Provide the [X, Y] coordinate of the cell's center where the given text is located.  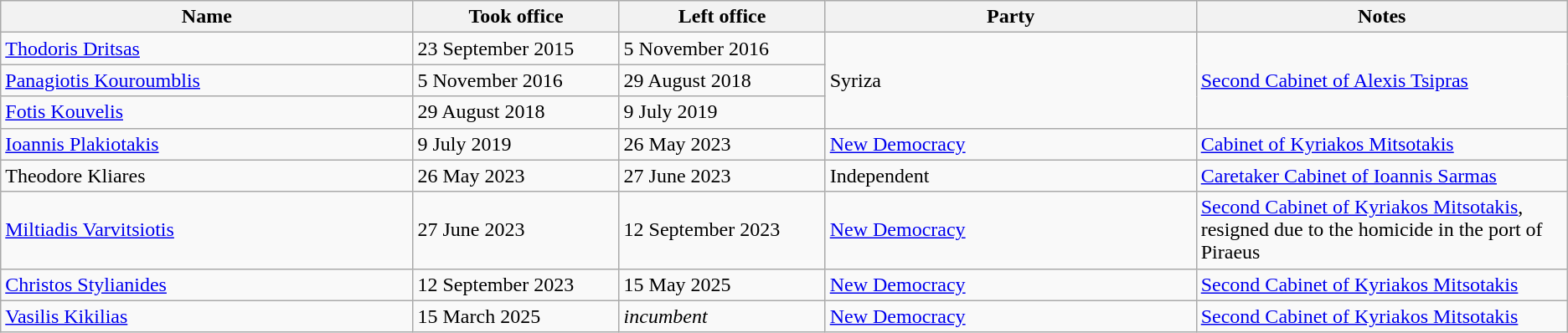
Left office [722, 17]
Syriza [1010, 80]
Christos Stylianides [207, 284]
Panagiotis Kouroumblis [207, 80]
Second Cabinet of Kyriakos Mitsotakis, resigned due to the homicide in the port of Piraeus [1382, 230]
Caretaker Cabinet of Ioannis Sarmas [1382, 176]
Name [207, 17]
Notes [1382, 17]
15 May 2025 [722, 284]
Took office [516, 17]
Second Cabinet of Alexis Tsipras [1382, 80]
Party [1010, 17]
Cabinet of Kyriakos Mitsotakis [1382, 144]
15 March 2025 [516, 316]
incumbent [722, 316]
Vasilis Kikilias [207, 316]
Miltiadis Varvitsiotis [207, 230]
Theodore Kliares [207, 176]
Ioannis Plakiotakis [207, 144]
Independent [1010, 176]
Thodoris Dritsas [207, 49]
23 September 2015 [516, 49]
Fotis Kouvelis [207, 112]
